Search for the cell housing the specified text and yield its [x, y] center coordinate. 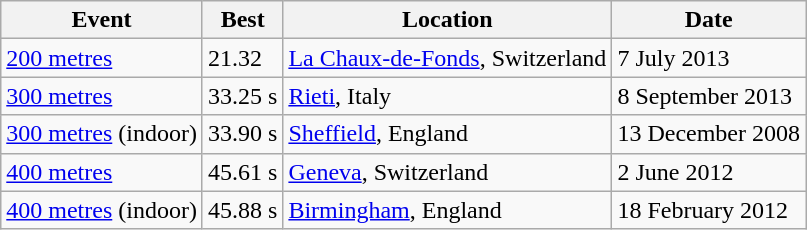
200 metres [102, 58]
8 September 2013 [709, 96]
Event [102, 20]
Location [448, 20]
18 February 2012 [709, 210]
33.25 s [242, 96]
Rieti, Italy [448, 96]
13 December 2008 [709, 134]
300 metres [102, 96]
21.32 [242, 58]
400 metres (indoor) [102, 210]
Geneva, Switzerland [448, 172]
Date [709, 20]
Birmingham, England [448, 210]
7 July 2013 [709, 58]
300 metres (indoor) [102, 134]
400 metres [102, 172]
33.90 s [242, 134]
45.88 s [242, 210]
Best [242, 20]
2 June 2012 [709, 172]
45.61 s [242, 172]
La Chaux-de-Fonds, Switzerland [448, 58]
Sheffield, England [448, 134]
